Extract the [x, y] coordinate from the center of the cell holding the provided text.  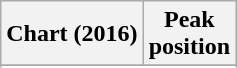
Chart (2016) [72, 34]
Peak position [189, 34]
